Provide the (x, y) coordinate of the cell's center where the given text is located.  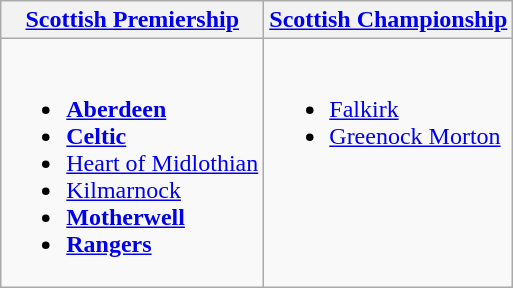
Scottish Championship (388, 20)
FalkirkGreenock Morton (388, 163)
Scottish Premiership (132, 20)
AberdeenCelticHeart of MidlothianKilmarnockMotherwellRangers (132, 163)
